Output the [x, y] coordinate of the center of the cell containing the given text.  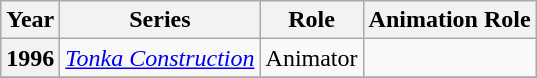
Animator [312, 58]
Tonka Construction [160, 58]
1996 [30, 58]
Series [160, 20]
Role [312, 20]
Animation Role [450, 20]
Year [30, 20]
